From the cell containing the given text, extract its center point as (x, y) coordinate. 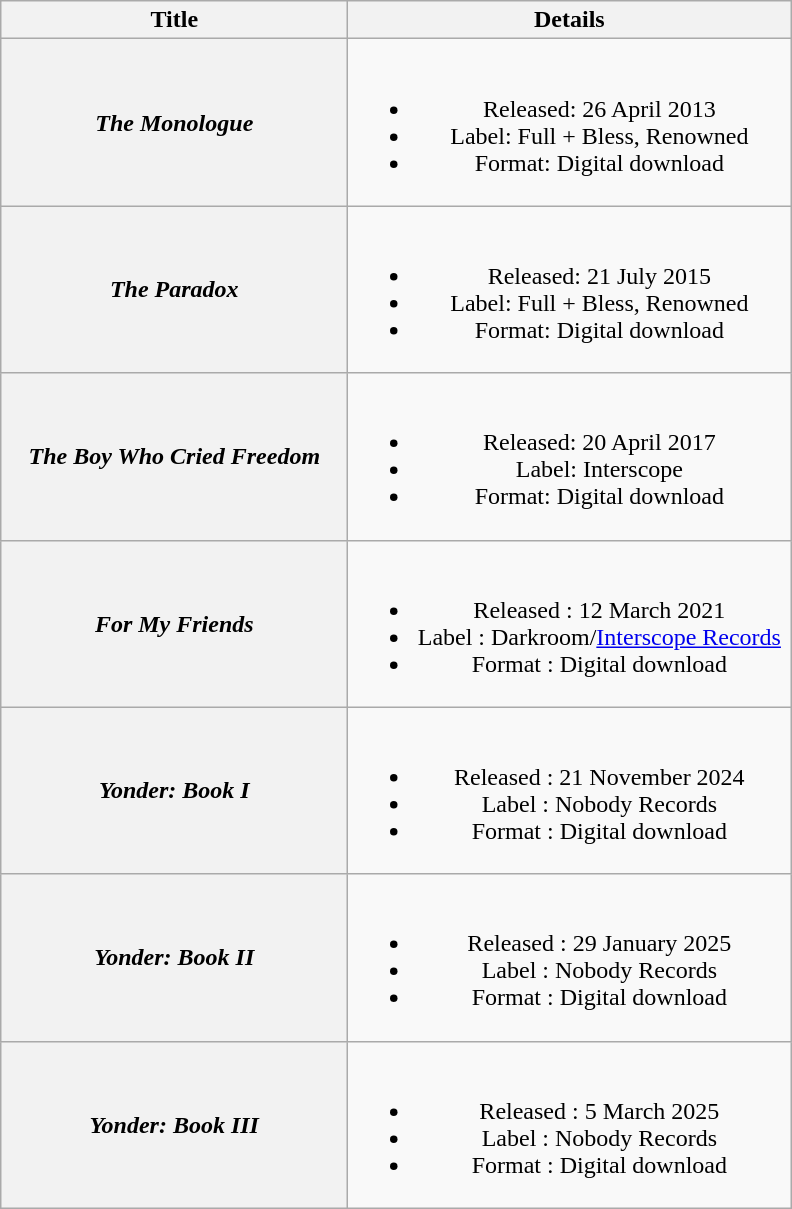
Released: 20 April 2017Label: InterscopeFormat: Digital download (570, 456)
Title (174, 20)
Yonder: Book II (174, 958)
Released : 12 March 2021Label : Darkroom/Interscope RecordsFormat : Digital download (570, 624)
The Boy Who Cried Freedom (174, 456)
The Paradox (174, 290)
Released : 29 January 2025Label : Nobody RecordsFormat : Digital download (570, 958)
Yonder: Book III (174, 1124)
Released : 21 November 2024Label : Nobody RecordsFormat : Digital download (570, 790)
The Monologue (174, 122)
For My Friends (174, 624)
Released: 26 April 2013Label: Full + Bless, RenownedFormat: Digital download (570, 122)
Details (570, 20)
Yonder: Book I (174, 790)
Released : 5 March 2025Label : Nobody RecordsFormat : Digital download (570, 1124)
Released: 21 July 2015Label: Full + Bless, RenownedFormat: Digital download (570, 290)
